Provide the (x, y) coordinate of the cell's center where the given text is located.  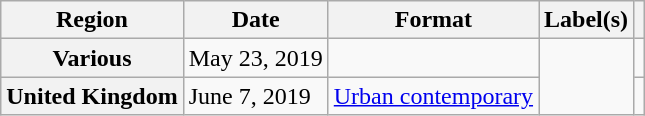
Label(s) (586, 20)
Urban contemporary (433, 96)
United Kingdom (92, 96)
May 23, 2019 (256, 58)
Various (92, 58)
Format (433, 20)
Date (256, 20)
Region (92, 20)
June 7, 2019 (256, 96)
